Determine the [X, Y] coordinate at the center of the cell enclosing the given text.  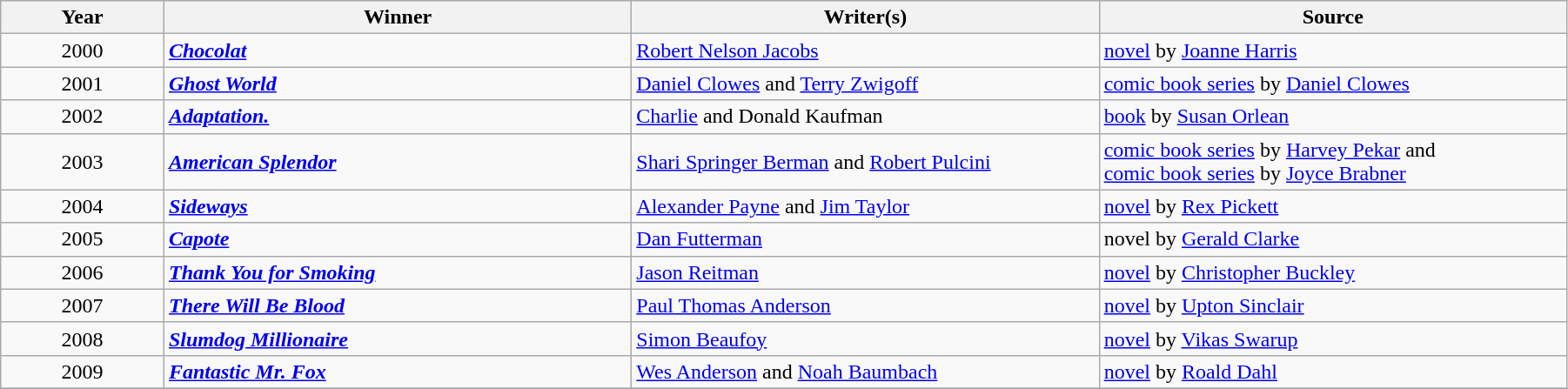
Jason Reitman [865, 272]
novel by Gerald Clarke [1333, 239]
Fantastic Mr. Fox [397, 372]
novel by Upton Sinclair [1333, 305]
novel by Christopher Buckley [1333, 272]
Source [1333, 17]
There Will Be Blood [397, 305]
Winner [397, 17]
Robert Nelson Jacobs [865, 50]
2007 [83, 305]
2002 [83, 117]
Shari Springer Berman and Robert Pulcini [865, 162]
2006 [83, 272]
Daniel Clowes and Terry Zwigoff [865, 84]
Simon Beaufoy [865, 339]
2003 [83, 162]
2005 [83, 239]
Ghost World [397, 84]
American Splendor [397, 162]
2004 [83, 206]
Slumdog Millionaire [397, 339]
Paul Thomas Anderson [865, 305]
comic book series by Harvey Pekar andcomic book series by Joyce Brabner [1333, 162]
2008 [83, 339]
Year [83, 17]
Thank You for Smoking [397, 272]
novel by Roald Dahl [1333, 372]
novel by Joanne Harris [1333, 50]
Adaptation. [397, 117]
comic book series by Daniel Clowes [1333, 84]
Alexander Payne and Jim Taylor [865, 206]
2000 [83, 50]
Sideways [397, 206]
book by Susan Orlean [1333, 117]
Chocolat [397, 50]
novel by Rex Pickett [1333, 206]
Writer(s) [865, 17]
novel by Vikas Swarup [1333, 339]
Capote [397, 239]
2001 [83, 84]
Charlie and Donald Kaufman [865, 117]
Dan Futterman [865, 239]
Wes Anderson and Noah Baumbach [865, 372]
2009 [83, 372]
